Extract the [X, Y] coordinate from the center of the cell holding the provided text.  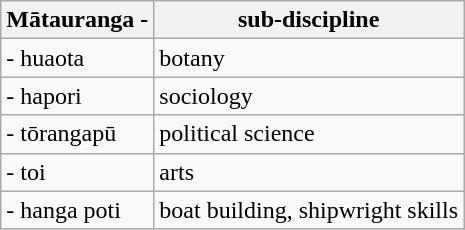
- toi [78, 172]
arts [309, 172]
Mātauranga - [78, 20]
- hapori [78, 96]
sub-discipline [309, 20]
- tōrangapū [78, 134]
political science [309, 134]
sociology [309, 96]
- huaota [78, 58]
botany [309, 58]
boat building, shipwright skills [309, 210]
- hanga poti [78, 210]
